Scan for the cell matching the given text and deliver its (x, y) coordinate at center. 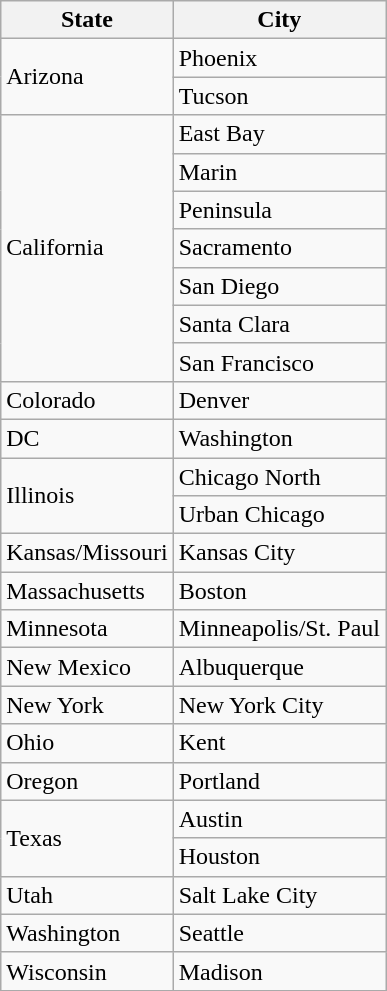
San Diego (279, 286)
Illinois (87, 496)
Ohio (87, 743)
San Francisco (279, 362)
Arizona (87, 77)
Kansas City (279, 553)
New York City (279, 705)
California (87, 248)
Albuquerque (279, 667)
Utah (87, 895)
Minnesota (87, 629)
Colorado (87, 400)
State (87, 20)
Kansas/Missouri (87, 553)
Kent (279, 743)
Minneapolis/St. Paul (279, 629)
Denver (279, 400)
Boston (279, 591)
Austin (279, 819)
Chicago North (279, 477)
Portland (279, 781)
East Bay (279, 134)
Seattle (279, 933)
City (279, 20)
DC (87, 438)
Salt Lake City (279, 895)
Sacramento (279, 248)
Tucson (279, 96)
Madison (279, 971)
New York (87, 705)
Phoenix (279, 58)
Oregon (87, 781)
Peninsula (279, 210)
Texas (87, 838)
Wisconsin (87, 971)
Santa Clara (279, 324)
New Mexico (87, 667)
Marin (279, 172)
Urban Chicago (279, 515)
Massachusetts (87, 591)
Houston (279, 857)
